Locate the cell with the specified text and output its (X, Y) center coordinate. 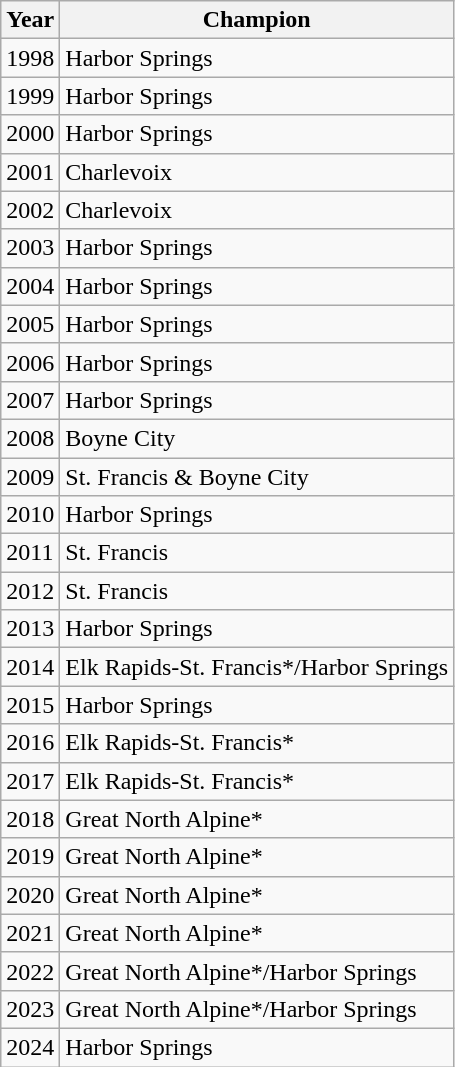
Champion (257, 20)
2009 (30, 477)
2006 (30, 362)
2017 (30, 781)
2013 (30, 629)
2004 (30, 286)
2023 (30, 1009)
2021 (30, 933)
2005 (30, 324)
2012 (30, 591)
1998 (30, 58)
2000 (30, 134)
2016 (30, 743)
2024 (30, 1047)
2011 (30, 553)
St. Francis & Boyne City (257, 477)
Boyne City (257, 438)
Year (30, 20)
2018 (30, 819)
1999 (30, 96)
2001 (30, 172)
2022 (30, 971)
2020 (30, 895)
2014 (30, 667)
2007 (30, 400)
2019 (30, 857)
2010 (30, 515)
2008 (30, 438)
2003 (30, 248)
2002 (30, 210)
Elk Rapids-St. Francis*/Harbor Springs (257, 667)
2015 (30, 705)
